Locate the cell with the specified text and output its [X, Y] center coordinate. 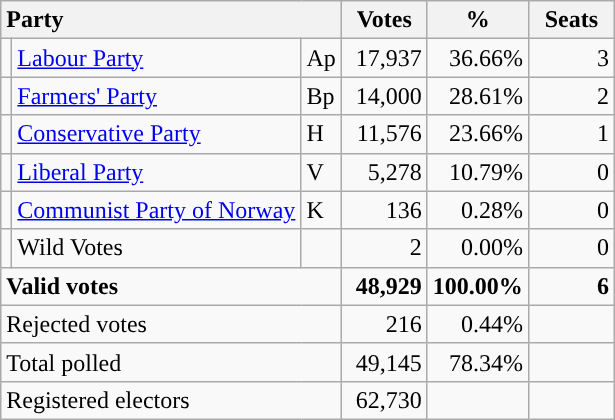
Registered electors [172, 400]
H [321, 134]
78.34% [478, 362]
62,730 [384, 400]
10.79% [478, 172]
48,929 [384, 286]
V [321, 172]
Total polled [172, 362]
136 [384, 210]
0.00% [478, 248]
Farmers' Party [156, 96]
17,937 [384, 58]
Rejected votes [172, 324]
49,145 [384, 362]
% [478, 20]
5,278 [384, 172]
6 [571, 286]
100.00% [478, 286]
Communist Party of Norway [156, 210]
Valid votes [172, 286]
14,000 [384, 96]
Party [172, 20]
1 [571, 134]
Seats [571, 20]
K [321, 210]
0.28% [478, 210]
Wild Votes [156, 248]
11,576 [384, 134]
Votes [384, 20]
36.66% [478, 58]
3 [571, 58]
28.61% [478, 96]
23.66% [478, 134]
Bp [321, 96]
Conservative Party [156, 134]
Ap [321, 58]
Labour Party [156, 58]
Liberal Party [156, 172]
216 [384, 324]
0.44% [478, 324]
